For the text-containing cell, return its midpoint in [X, Y] coordinate format. 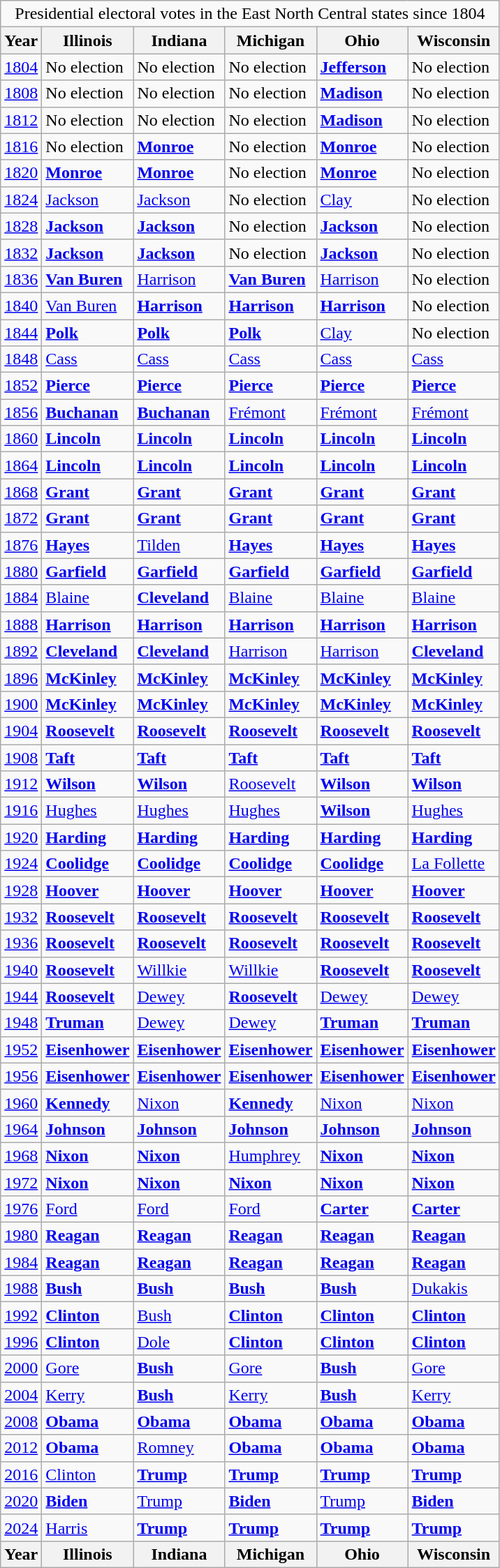
1932 [21, 917]
1836 [21, 279]
1904 [21, 731]
1944 [21, 996]
1868 [21, 492]
1876 [21, 545]
2008 [21, 1421]
Jefferson [362, 67]
1864 [21, 465]
1848 [21, 359]
Tilden [179, 545]
1964 [21, 1129]
1940 [21, 970]
1924 [21, 864]
1900 [21, 704]
1936 [21, 943]
1956 [21, 1076]
1888 [21, 625]
1820 [21, 173]
1916 [21, 811]
Humphrey [271, 1156]
2024 [21, 1528]
Presidential electoral votes in the East North Central states since 1804 [250, 14]
1824 [21, 200]
1832 [21, 253]
2012 [21, 1448]
2004 [21, 1395]
1996 [21, 1342]
1908 [21, 757]
1808 [21, 94]
1844 [21, 333]
1948 [21, 1023]
1816 [21, 147]
1892 [21, 651]
2016 [21, 1474]
1856 [21, 412]
1992 [21, 1315]
1840 [21, 306]
1968 [21, 1156]
1860 [21, 439]
2020 [21, 1501]
1852 [21, 386]
La Follette [454, 864]
1980 [21, 1236]
1828 [21, 226]
1880 [21, 572]
Dole [179, 1342]
2000 [21, 1368]
1952 [21, 1050]
1928 [21, 890]
1872 [21, 518]
1972 [21, 1183]
1984 [21, 1262]
Harris [88, 1528]
1988 [21, 1289]
1920 [21, 837]
1804 [21, 67]
1896 [21, 678]
1976 [21, 1209]
1812 [21, 120]
1960 [21, 1103]
Romney [179, 1448]
1912 [21, 784]
Dukakis [454, 1289]
1884 [21, 598]
